Find where the given text appears and provide that cell's center as (X, Y) coordinate. 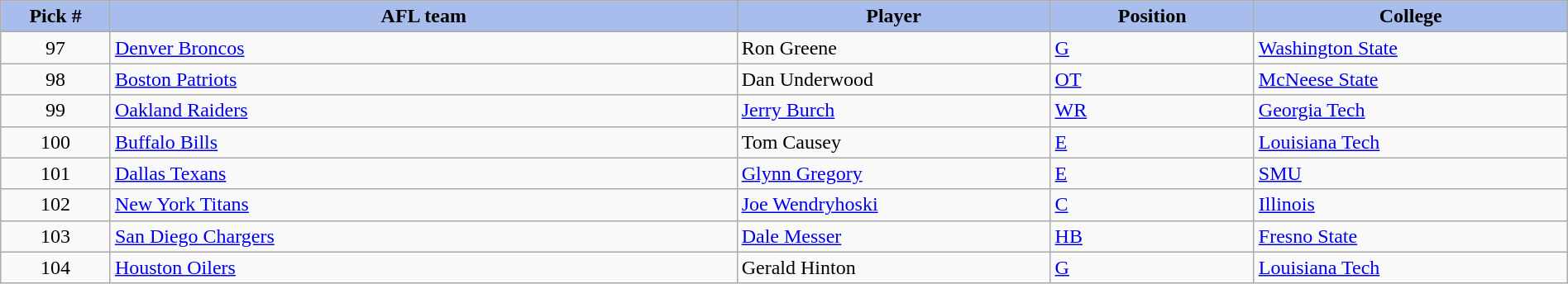
Gerald Hinton (893, 267)
Jerry Burch (893, 111)
AFL team (423, 17)
Pick # (56, 17)
104 (56, 267)
San Diego Chargers (423, 236)
Player (893, 17)
Position (1152, 17)
Tom Causey (893, 142)
Washington State (1411, 48)
101 (56, 173)
97 (56, 48)
103 (56, 236)
Dale Messer (893, 236)
McNeese State (1411, 79)
Dallas Texans (423, 173)
Houston Oilers (423, 267)
Oakland Raiders (423, 111)
Dan Underwood (893, 79)
Ron Greene (893, 48)
SMU (1411, 173)
OT (1152, 79)
98 (56, 79)
102 (56, 205)
Georgia Tech (1411, 111)
College (1411, 17)
Glynn Gregory (893, 173)
New York Titans (423, 205)
HB (1152, 236)
99 (56, 111)
Illinois (1411, 205)
Fresno State (1411, 236)
WR (1152, 111)
Buffalo Bills (423, 142)
Joe Wendryhoski (893, 205)
C (1152, 205)
100 (56, 142)
Denver Broncos (423, 48)
Boston Patriots (423, 79)
